Return the (x, y) coordinate for the center point of the cell that contains the specified text.  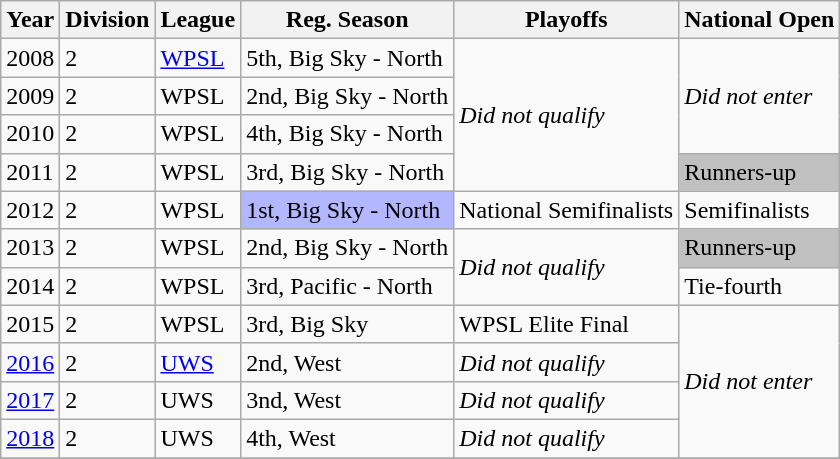
3rd, Pacific - North (348, 286)
2nd, West (348, 362)
2008 (30, 58)
National Semifinalists (566, 210)
League (198, 20)
Division (108, 20)
3nd, West (348, 400)
4th, West (348, 438)
3rd, Big Sky (348, 324)
WPSL Elite Final (566, 324)
2013 (30, 248)
1st, Big Sky - North (348, 210)
2016 (30, 362)
Year (30, 20)
National Open (760, 20)
3rd, Big Sky - North (348, 172)
2014 (30, 286)
2018 (30, 438)
2010 (30, 134)
Semifinalists (760, 210)
2012 (30, 210)
Tie-fourth (760, 286)
2017 (30, 400)
2009 (30, 96)
Reg. Season (348, 20)
5th, Big Sky - North (348, 58)
2011 (30, 172)
4th, Big Sky - North (348, 134)
2015 (30, 324)
Playoffs (566, 20)
